For the text-containing cell, return its midpoint in (x, y) coordinate format. 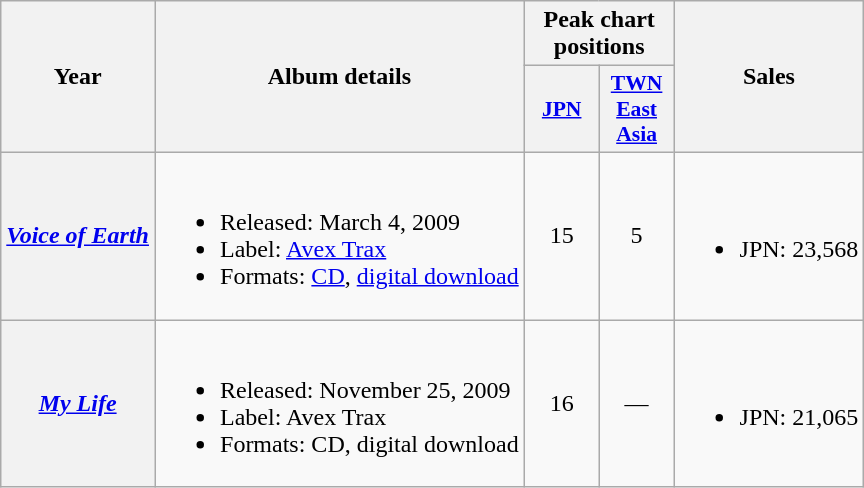
Sales (769, 77)
Peak chart positions (599, 34)
Voice of Earth (78, 236)
Released: November 25, 2009Label: Avex TraxFormats: CD, digital download (339, 404)
JPN: 23,568 (769, 236)
Year (78, 77)
JPN (562, 110)
Album details (339, 77)
Released: March 4, 2009Label: Avex TraxFormats: CD, digital download (339, 236)
5 (636, 236)
— (636, 404)
TWN East Asia (636, 110)
15 (562, 236)
My Life (78, 404)
16 (562, 404)
JPN: 21,065 (769, 404)
